Capture the cell that displays the provided text and extract its [X, Y] central coordinate. 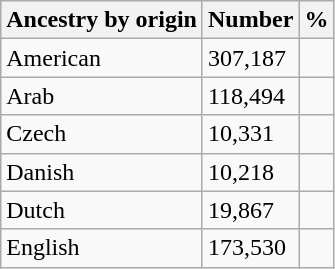
Number [250, 20]
Danish [102, 172]
American [102, 58]
10,331 [250, 134]
Czech [102, 134]
Dutch [102, 210]
Arab [102, 96]
% [316, 20]
Ancestry by origin [102, 20]
19,867 [250, 210]
307,187 [250, 58]
English [102, 248]
173,530 [250, 248]
10,218 [250, 172]
118,494 [250, 96]
